Extract the (x, y) coordinate from the center of the cell holding the provided text.  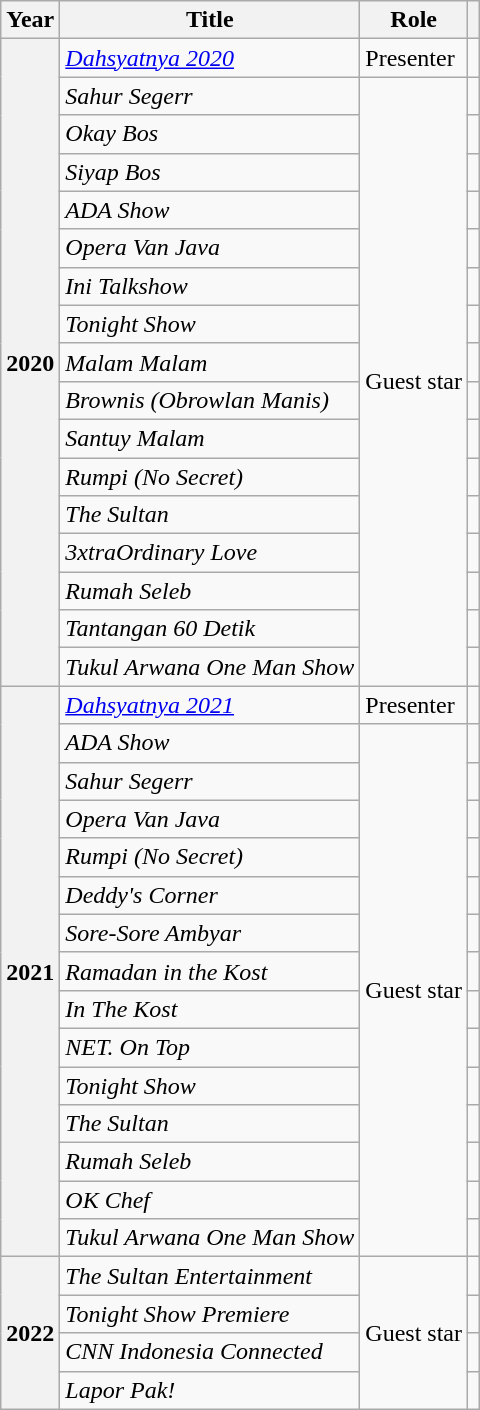
Brownis (Obrowlan Manis) (210, 400)
Dahsyatnya 2020 (210, 58)
NET. On Top (210, 1047)
3xtraOrdinary Love (210, 553)
OK Chef (210, 1200)
The Sultan Entertainment (210, 1276)
Tantangan 60 Detik (210, 629)
Ramadan in the Kost (210, 971)
Santuy Malam (210, 438)
Title (210, 20)
In The Kost (210, 1009)
Okay Bos (210, 134)
Deddy's Corner (210, 895)
Ini Talkshow (210, 286)
Lapor Pak! (210, 1390)
Siyap Bos (210, 172)
2020 (30, 362)
Malam Malam (210, 362)
Tonight Show Premiere (210, 1314)
Dahsyatnya 2021 (210, 705)
CNN Indonesia Connected (210, 1352)
Sore-Sore Ambyar (210, 933)
Role (414, 20)
2021 (30, 972)
2022 (30, 1333)
Year (30, 20)
